Provide the (x, y) coordinate of the cell's center where the given text is located.  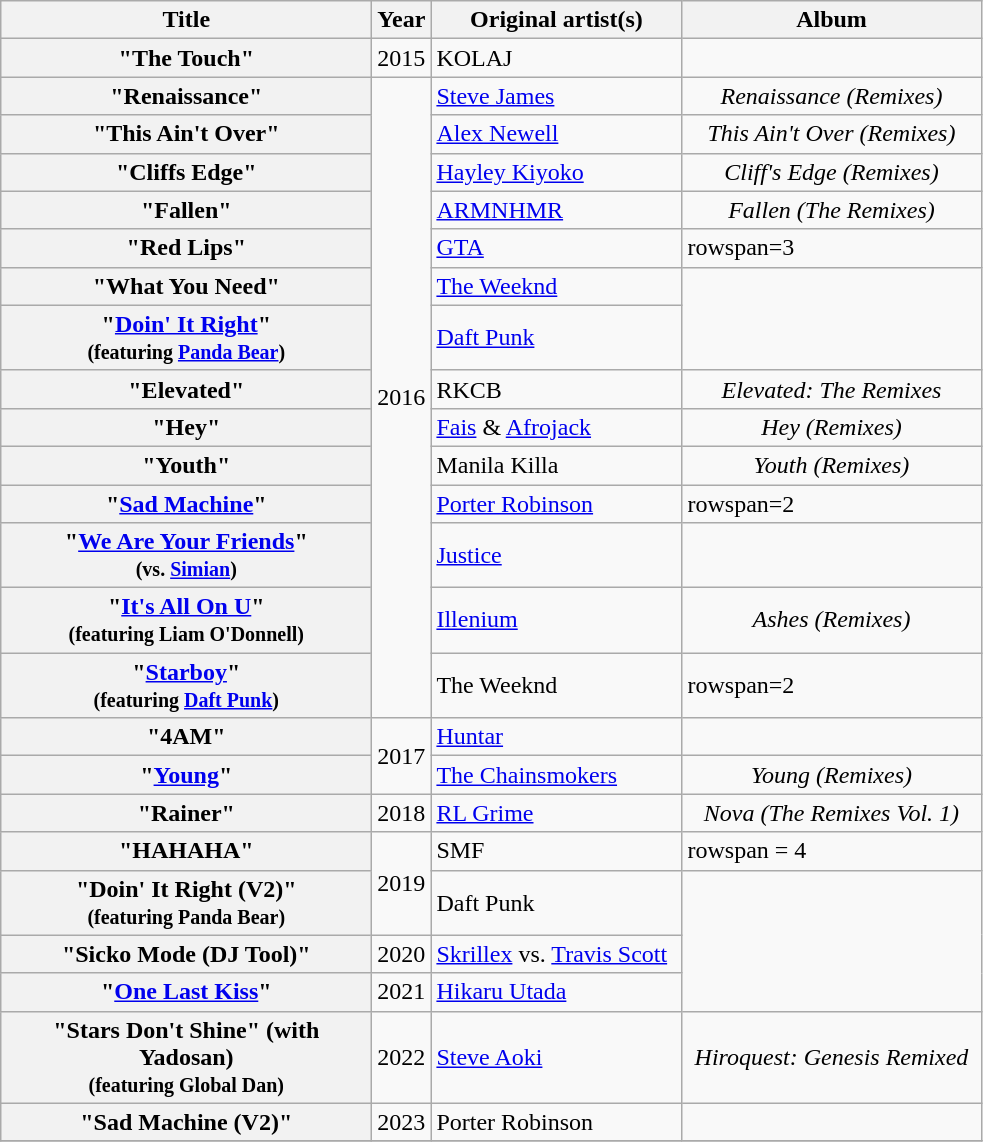
SMF (556, 851)
"Renaissance" (186, 96)
KOLAJ (556, 58)
2016 (402, 398)
Hiroquest: Genesis Remixed (832, 1057)
"Doin' It Right (V2)"(featuring Panda Bear) (186, 902)
Nova (The Remixes Vol. 1) (832, 813)
2019 (402, 884)
"Doin' It Right"(featuring Panda Bear) (186, 338)
Year (402, 20)
"What You Need" (186, 286)
Young (Remixes) (832, 775)
Ashes (Remixes) (832, 620)
"Cliffs Edge" (186, 172)
Fais & Afrojack (556, 427)
2015 (402, 58)
Steve James (556, 96)
Hikaru Utada (556, 992)
"Fallen" (186, 210)
"Sad Machine (V2)" (186, 1122)
"Youth" (186, 465)
"Sicko Mode (DJ Tool)" (186, 954)
"Young" (186, 775)
2022 (402, 1057)
Steve Aoki (556, 1057)
Original artist(s) (556, 20)
"The Touch" (186, 58)
"Sad Machine" (186, 503)
"Stars Don't Shine" (with Yadosan)(featuring Global Dan) (186, 1057)
2017 (402, 756)
"One Last Kiss" (186, 992)
Fallen (The Remixes) (832, 210)
2018 (402, 813)
Hayley Kiyoko (556, 172)
RL Grime (556, 813)
Elevated: The Remixes (832, 389)
ARMNHMR (556, 210)
2023 (402, 1122)
Skrillex vs. Travis Scott (556, 954)
rowspan=3 (832, 248)
"Rainer" (186, 813)
Manila Killa (556, 465)
GTA (556, 248)
Cliff's Edge (Remixes) (832, 172)
Huntar (556, 737)
"4AM" (186, 737)
"It's All On U"(featuring Liam O'Donnell) (186, 620)
Title (186, 20)
"This Ain't Over" (186, 134)
2021 (402, 992)
"Red Lips" (186, 248)
Justice (556, 556)
Youth (Remixes) (832, 465)
"Hey" (186, 427)
"We Are Your Friends"(vs. Simian) (186, 556)
RKCB (556, 389)
Hey (Remixes) (832, 427)
"HAHAHA" (186, 851)
2020 (402, 954)
Album (832, 20)
rowspan = 4 (832, 851)
The Chainsmokers (556, 775)
"Starboy"(featuring Daft Punk) (186, 686)
Alex Newell (556, 134)
Renaissance (Remixes) (832, 96)
This Ain't Over (Remixes) (832, 134)
Illenium (556, 620)
"Elevated" (186, 389)
